Provide the (x, y) coordinate of the cell's center where the given text is located.  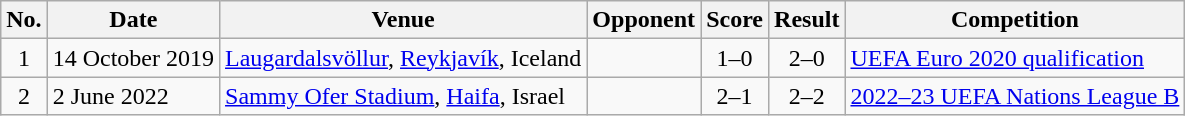
2–0 (807, 58)
No. (24, 20)
Venue (404, 20)
2 (24, 96)
1–0 (735, 58)
1 (24, 58)
UEFA Euro 2020 qualification (1015, 58)
Score (735, 20)
Laugardalsvöllur, Reykjavík, Iceland (404, 58)
Date (133, 20)
Result (807, 20)
Opponent (644, 20)
Sammy Ofer Stadium, Haifa, Israel (404, 96)
2–1 (735, 96)
14 October 2019 (133, 58)
2–2 (807, 96)
2 June 2022 (133, 96)
Competition (1015, 20)
2022–23 UEFA Nations League B (1015, 96)
